For the text-containing cell, return its midpoint in (x, y) coordinate format. 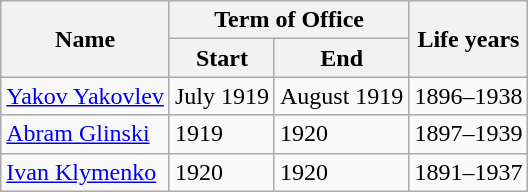
Yakov Yakovlev (86, 96)
August 1919 (341, 96)
1897–1939 (468, 134)
Name (86, 39)
Ivan Klymenko (86, 172)
Start (222, 58)
Abram Glinski (86, 134)
July 1919 (222, 96)
1919 (222, 134)
1896–1938 (468, 96)
Term of Office (288, 20)
Life years (468, 39)
End (341, 58)
1891–1937 (468, 172)
